Extract the (x, y) coordinate from the center of the cell holding the provided text.  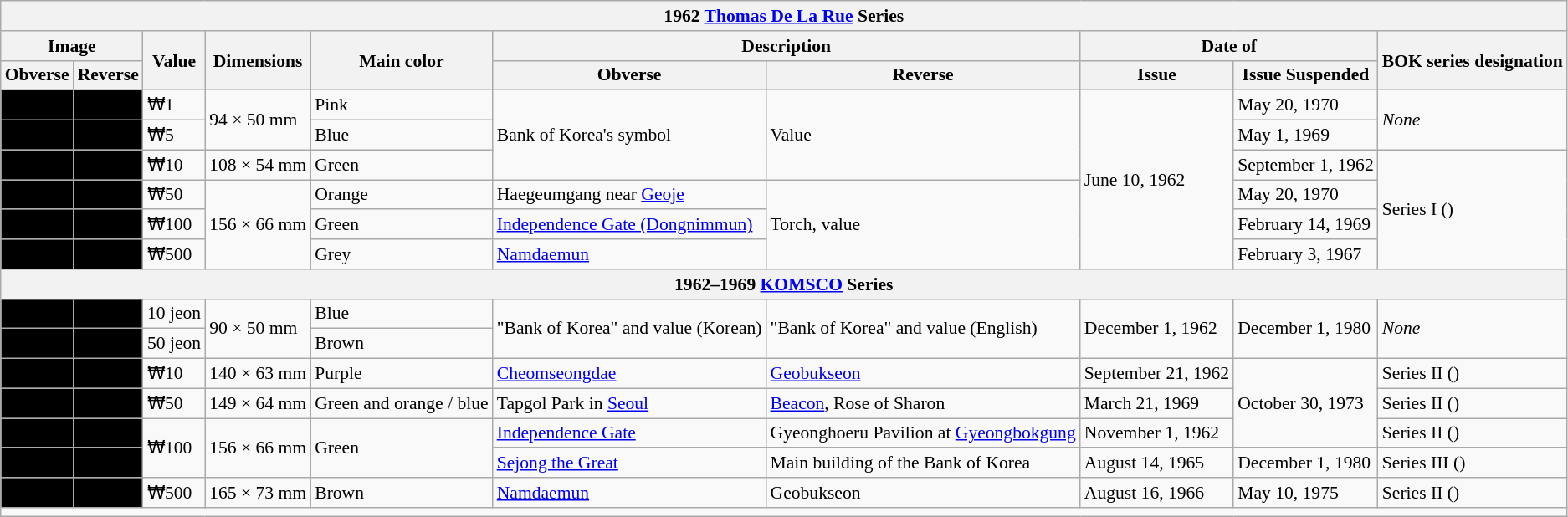
Pink (402, 105)
Independence Gate (629, 433)
₩1 (174, 105)
149 × 64 mm (258, 403)
Series III () (1473, 463)
1962–1969 KOMSCO Series (784, 284)
Green and orange / blue (402, 403)
September 1, 1962 (1305, 165)
50 jeon (174, 344)
September 21, 1962 (1156, 374)
Torch, value (924, 224)
BOK series designation (1473, 60)
Image (72, 46)
June 10, 1962 (1156, 180)
108 × 54 mm (258, 165)
Issue (1156, 75)
Issue Suspended (1305, 75)
Grey (402, 254)
₩5 (174, 136)
Purple (402, 374)
Orange (402, 195)
Beacon, Rose of Sharon (924, 403)
August 16, 1966 (1156, 493)
December 1, 1962 (1156, 328)
"Bank of Korea" and value (Korean) (629, 328)
90 × 50 mm (258, 328)
1962 Thomas De La Rue Series (784, 16)
Tapgol Park in Seoul (629, 403)
Independence Gate (Dongnimmun) (629, 225)
March 21, 1969 (1156, 403)
165 × 73 mm (258, 493)
Date of (1229, 46)
Gyeonghoeru Pavilion at Gyeongbokgung (924, 433)
Main building of the Bank of Korea (924, 463)
140 × 63 mm (258, 374)
November 1, 1962 (1156, 433)
Sejong the Great (629, 463)
Haegeumgang near Geoje (629, 195)
Dimensions (258, 60)
Description (787, 46)
February 14, 1969 (1305, 225)
August 14, 1965 (1156, 463)
May 10, 1975 (1305, 493)
Bank of Korea's symbol (629, 136)
Main color (402, 60)
October 30, 1973 (1305, 403)
February 3, 1967 (1305, 254)
Cheomseongdae (629, 374)
Series I () (1473, 209)
"Bank of Korea" and value (English) (924, 328)
94 × 50 mm (258, 120)
May 1, 1969 (1305, 136)
10 jeon (174, 314)
